Return (x, y) of the center of cell containing provided text 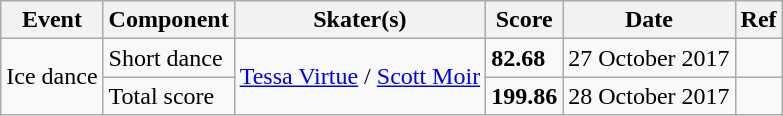
Tessa Virtue / Scott Moir (360, 77)
82.68 (524, 58)
Component (168, 20)
Ref (758, 20)
28 October 2017 (649, 96)
Event (52, 20)
Score (524, 20)
Skater(s) (360, 20)
Ice dance (52, 77)
199.86 (524, 96)
Date (649, 20)
27 October 2017 (649, 58)
Total score (168, 96)
Short dance (168, 58)
